Output the [x, y] coordinate of the center of the cell containing the given text.  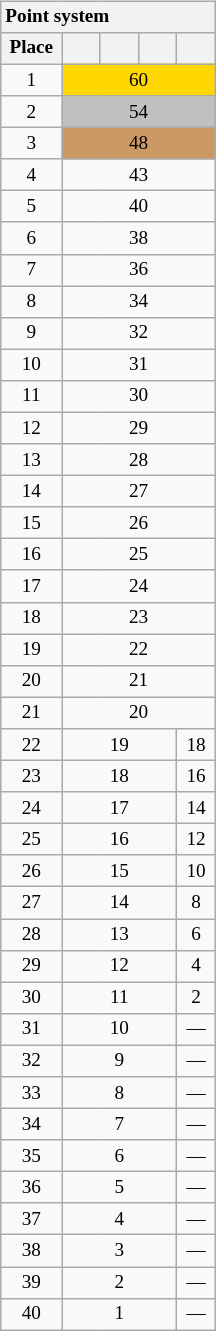
37 [32, 1219]
48 [138, 144]
54 [138, 112]
39 [32, 1283]
33 [32, 1093]
Point system [108, 17]
43 [138, 175]
60 [138, 80]
Place [32, 49]
35 [32, 1156]
